Search for the cell housing the specified text and yield its (x, y) center coordinate. 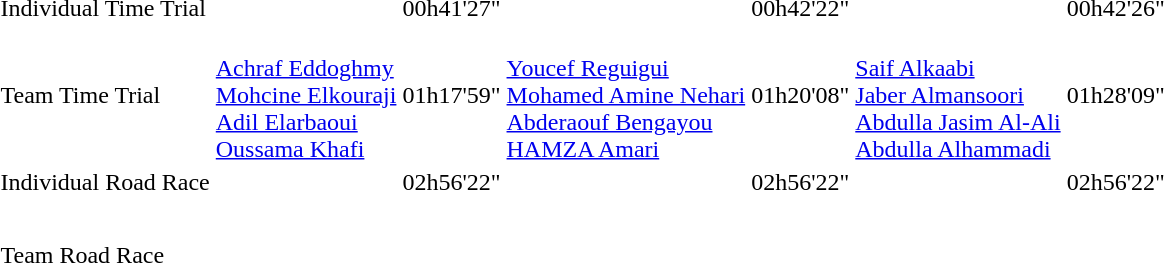
01h17'59" (452, 95)
Youcef ReguiguiMohamed Amine NehariAbderaouf BengayouHAMZA Amari (626, 95)
Saif AlkaabiJaber AlmansooriAbdulla Jasim Al-AliAbdulla Alhammadi (958, 95)
Achraf EddoghmyMohcine ElkourajiAdil ElarbaouiOussama Khafi (306, 95)
01h20'08" (800, 95)
